Capture the cell that displays the provided text and extract its (x, y) central coordinate. 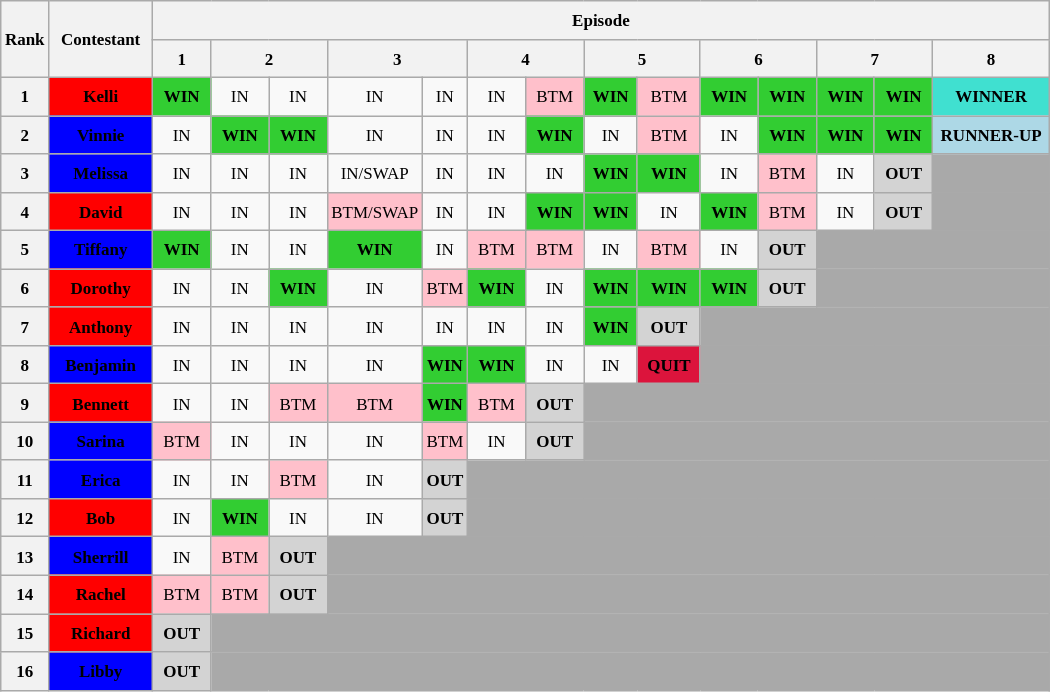
Sherrill (101, 556)
14 (25, 595)
Bennett (101, 403)
David (101, 212)
Richard (101, 633)
Vinnie (101, 135)
Benjamin (101, 365)
Dorothy (101, 288)
16 (25, 671)
Bob (101, 518)
15 (25, 633)
Rank (25, 40)
Sarina (101, 441)
IN/SWAP (374, 173)
13 (25, 556)
10 (25, 441)
WINNER (991, 97)
Contestant (101, 40)
11 (25, 480)
Kelli (101, 97)
QUIT (668, 365)
Rachel (101, 595)
9 (25, 403)
12 (25, 518)
BTM/SWAP (374, 212)
RUNNER-UP (991, 135)
Melissa (101, 173)
Anthony (101, 326)
Libby (101, 671)
Tiffany (101, 250)
Episode (602, 20)
Erica (101, 480)
